Capture the cell that displays the provided text and extract its (x, y) central coordinate. 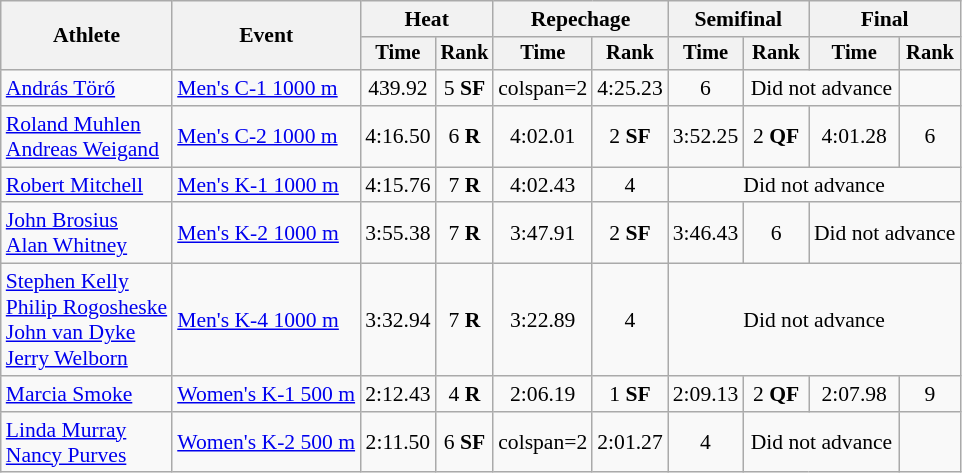
Final (885, 19)
4:16.50 (398, 136)
4:02.43 (542, 185)
Men's C-1 1000 m (266, 88)
Athlete (86, 36)
András Törő (86, 88)
2:01.27 (630, 442)
3:52.25 (706, 136)
3:47.91 (542, 234)
6 SF (465, 442)
439.92 (398, 88)
2:09.13 (706, 394)
Stephen KellyPhilip RogosheskeJohn van DykeJerry Welborn (86, 320)
9 (930, 394)
Men's C-2 1000 m (266, 136)
1 SF (630, 394)
5 SF (465, 88)
Linda MurrayNancy Purves (86, 442)
4:25.23 (630, 88)
4:02.01 (542, 136)
Marcia Smoke (86, 394)
2:11.50 (398, 442)
6 R (465, 136)
Repechage (580, 19)
3:32.94 (398, 320)
Women's K-1 500 m (266, 394)
2:07.98 (854, 394)
Semifinal (738, 19)
Robert Mitchell (86, 185)
4:01.28 (854, 136)
2:12.43 (398, 394)
2:06.19 (542, 394)
Event (266, 36)
Women's K-2 500 m (266, 442)
4:15.76 (398, 185)
3:22.89 (542, 320)
Men's K-1 1000 m (266, 185)
John BrosiusAlan Whitney (86, 234)
4 R (465, 394)
Men's K-4 1000 m (266, 320)
Roland MuhlenAndreas Weigand (86, 136)
Heat (426, 19)
3:46.43 (706, 234)
Men's K-2 1000 m (266, 234)
3:55.38 (398, 234)
